Provide the (X, Y) coordinate of the cell's center where the given text is located.  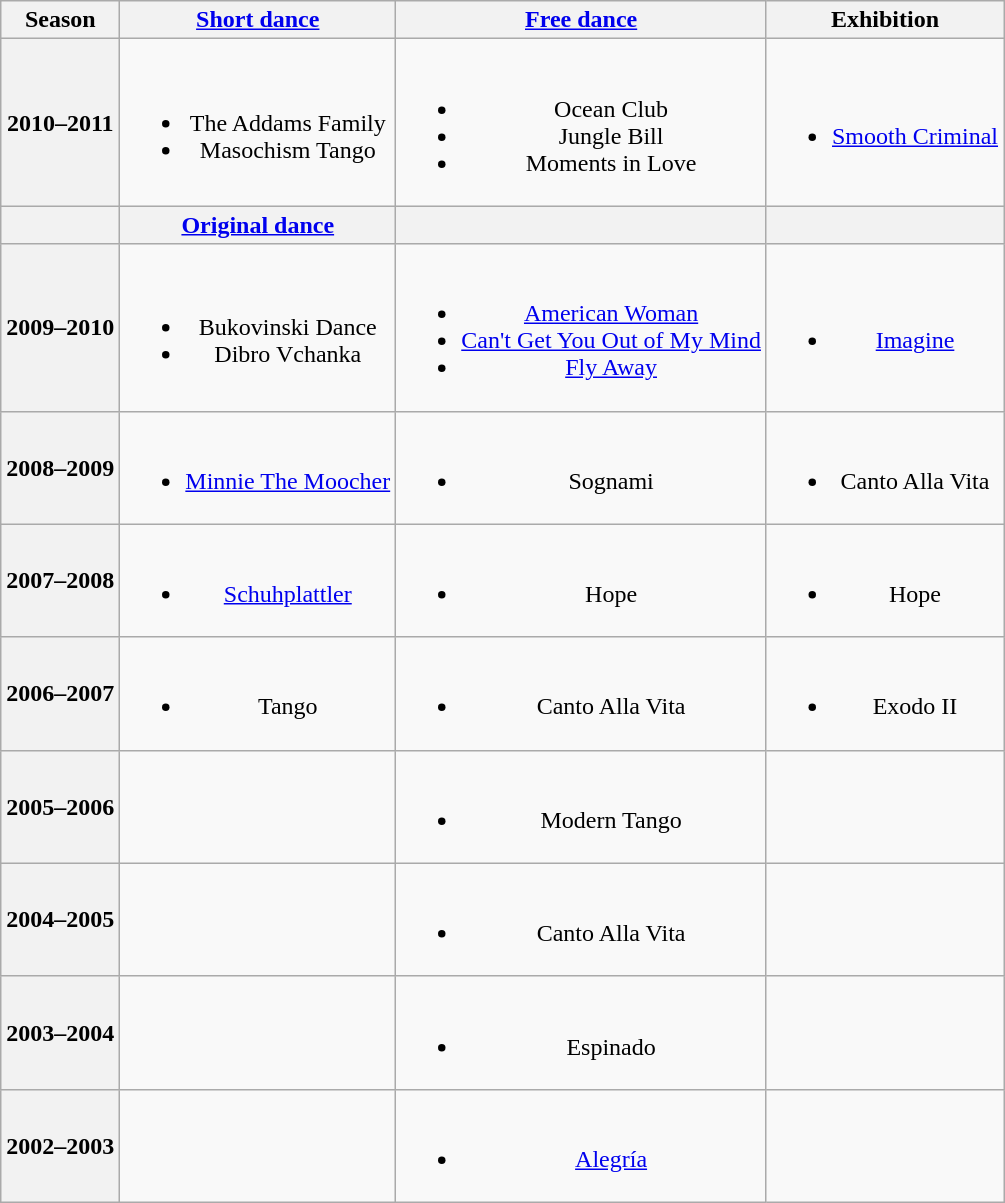
Exodo II (884, 694)
Schuhplattler (258, 580)
Smooth Criminal (884, 122)
2008–2009 (60, 468)
Alegría (582, 1146)
Season (60, 20)
Tango (258, 694)
Bukovinski DanceDibro Vchanka (258, 328)
2002–2003 (60, 1146)
2010–2011 (60, 122)
2005–2006 (60, 806)
2009–2010 (60, 328)
Sognami (582, 468)
Espinado (582, 1032)
Original dance (258, 225)
2004–2005 (60, 920)
Exhibition (884, 20)
Minnie The Moocher (258, 468)
American WomanCan't Get You Out of My MindFly Away (582, 328)
The Addams FamilyMasochism Tango (258, 122)
Free dance (582, 20)
Short dance (258, 20)
Imagine (884, 328)
2007–2008 (60, 580)
2003–2004 (60, 1032)
Modern Tango (582, 806)
Ocean ClubJungle BillMoments in Love (582, 122)
2006–2007 (60, 694)
